Detect which cell encompasses the target text, then output its [x, y] center coordinate. 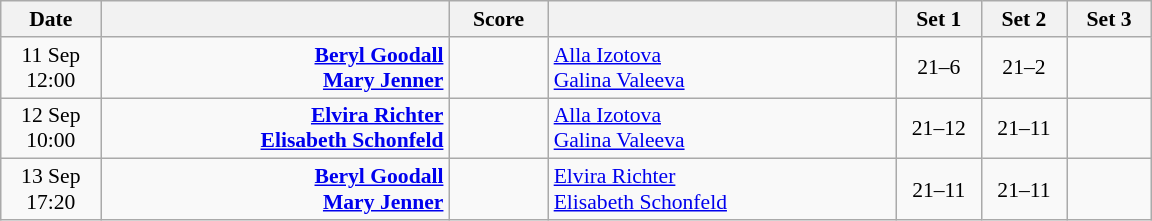
21–6 [938, 68]
Set 2 [1024, 19]
Date [51, 19]
Set 3 [1108, 19]
11 Sep12:00 [51, 68]
Score [498, 19]
21–2 [1024, 68]
12 Sep10:00 [51, 128]
13 Sep17:20 [51, 190]
Set 1 [938, 19]
21–12 [938, 128]
